Search for the cell housing the specified text and yield its (X, Y) center coordinate. 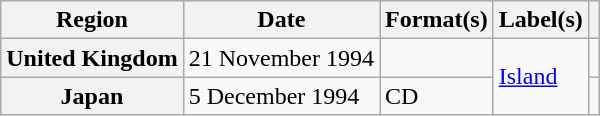
Island (540, 77)
5 December 1994 (281, 96)
Japan (92, 96)
Label(s) (540, 20)
United Kingdom (92, 58)
Region (92, 20)
CD (437, 96)
21 November 1994 (281, 58)
Date (281, 20)
Format(s) (437, 20)
